Identify which cell holds the provided text, then report its (x, y) central coordinate. 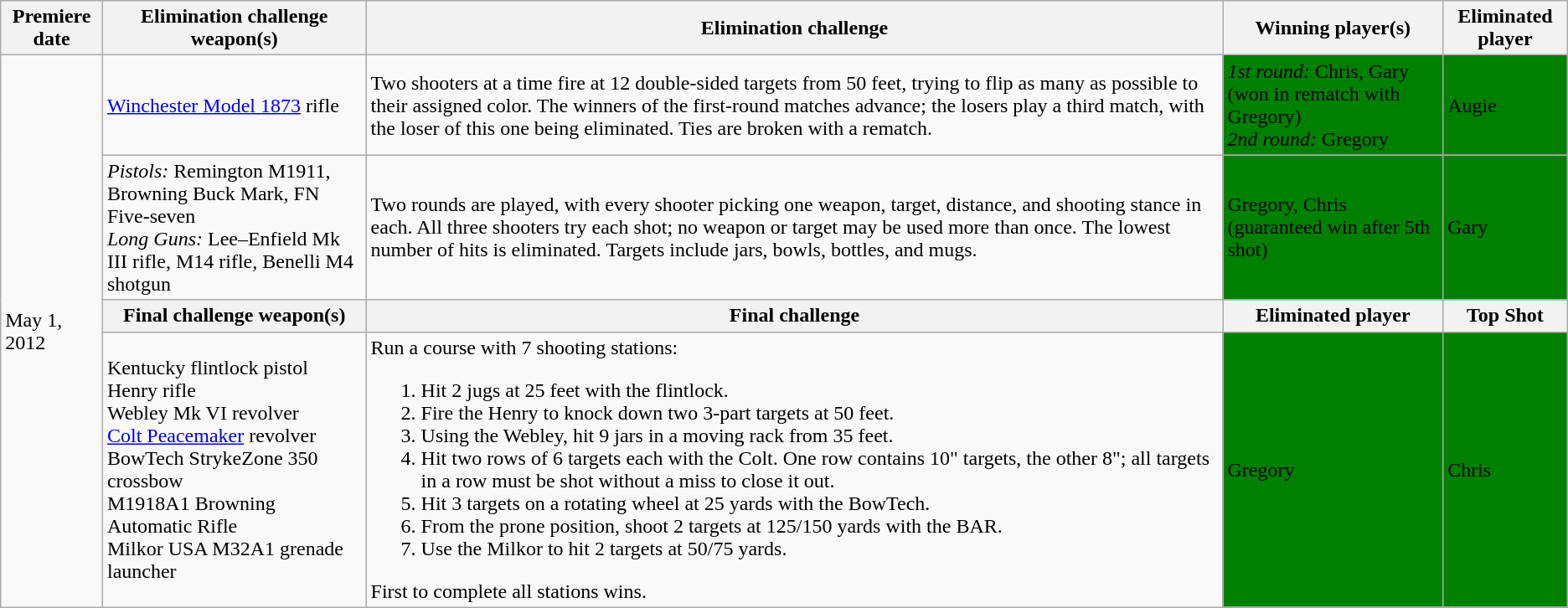
Gary (1506, 228)
Gregory (1333, 469)
Gregory, Chris (guaranteed win after 5th shot) (1333, 228)
Elimination challenge (794, 28)
Winning player(s) (1333, 28)
Top Shot (1506, 316)
Augie (1506, 106)
Pistols: Remington M1911, Browning Buck Mark, FN Five-sevenLong Guns: Lee–Enfield Mk III rifle, M14 rifle, Benelli M4 shotgun (235, 228)
Final challenge (794, 316)
Final challenge weapon(s) (235, 316)
Premiere date (52, 28)
1st round: Chris, Gary (won in rematch with Gregory)2nd round: Gregory (1333, 106)
Elimination challenge weapon(s) (235, 28)
May 1, 2012 (52, 332)
Chris (1506, 469)
Winchester Model 1873 rifle (235, 106)
